Identify which cell holds the provided text, then report its (x, y) central coordinate. 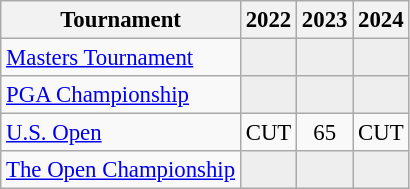
65 (325, 133)
PGA Championship (121, 95)
2024 (381, 20)
The Open Championship (121, 170)
U.S. Open (121, 133)
Tournament (121, 20)
2022 (268, 20)
2023 (325, 20)
Masters Tournament (121, 58)
